Search for the cell housing the specified text and yield its [x, y] center coordinate. 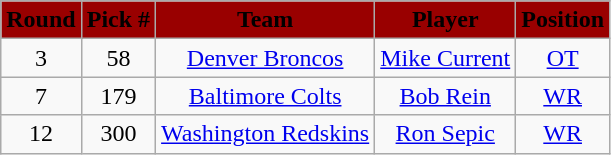
Position [563, 20]
Ron Sepic [446, 134]
3 [41, 58]
Team [266, 20]
Bob Rein [446, 96]
Denver Broncos [266, 58]
Pick # [118, 20]
Mike Current [446, 58]
Washington Redskins [266, 134]
12 [41, 134]
58 [118, 58]
Round [41, 20]
Baltimore Colts [266, 96]
Player [446, 20]
7 [41, 96]
OT [563, 58]
300 [118, 134]
179 [118, 96]
